Detect which cell encompasses the target text, then output its (x, y) center coordinate. 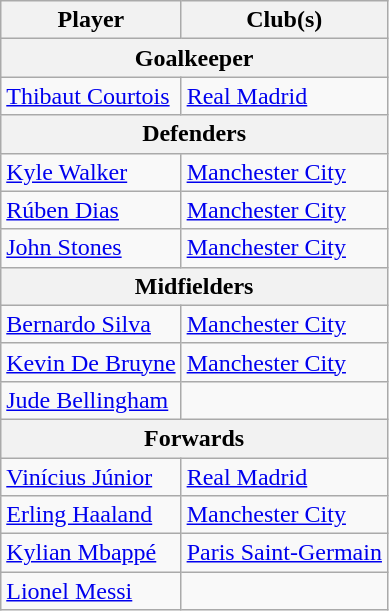
Kevin De Bruyne (91, 362)
Rúben Dias (91, 210)
John Stones (91, 248)
Midfielders (194, 286)
Kyle Walker (91, 172)
Player (91, 20)
Jude Bellingham (91, 400)
Erling Haaland (91, 515)
Vinícius Júnior (91, 477)
Defenders (194, 134)
Lionel Messi (91, 591)
Paris Saint-Germain (284, 553)
Thibaut Courtois (91, 96)
Kylian Mbappé (91, 553)
Forwards (194, 438)
Bernardo Silva (91, 324)
Goalkeeper (194, 58)
Club(s) (284, 20)
